Scan for the cell matching the given text and deliver its (X, Y) coordinate at center. 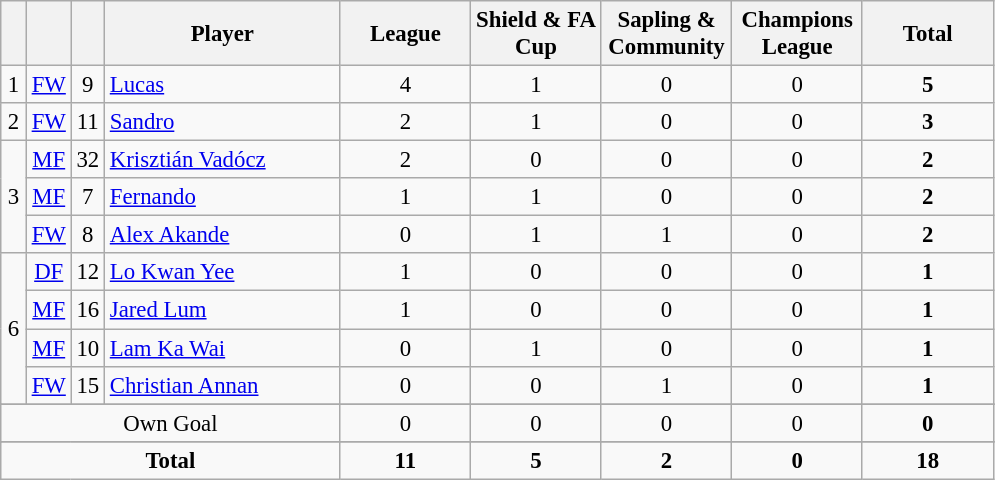
16 (88, 310)
6 (14, 329)
Lam Ka Wai (222, 348)
Jared Lum (222, 310)
Champions League (798, 34)
League (406, 34)
Shield & FA Cup (536, 34)
DF (48, 273)
8 (88, 235)
7 (88, 197)
Player (222, 34)
4 (406, 85)
Lucas (222, 85)
Christian Annan (222, 385)
Krisztián Vadócz (222, 160)
18 (928, 460)
15 (88, 385)
Fernando (222, 197)
Sandro (222, 122)
32 (88, 160)
Alex Akande (222, 235)
10 (88, 348)
Sapling & Community (666, 34)
Lo Kwan Yee (222, 273)
12 (88, 273)
9 (88, 85)
Own Goal (170, 423)
